Determine the (x, y) coordinate at the center of the cell enclosing the given text.  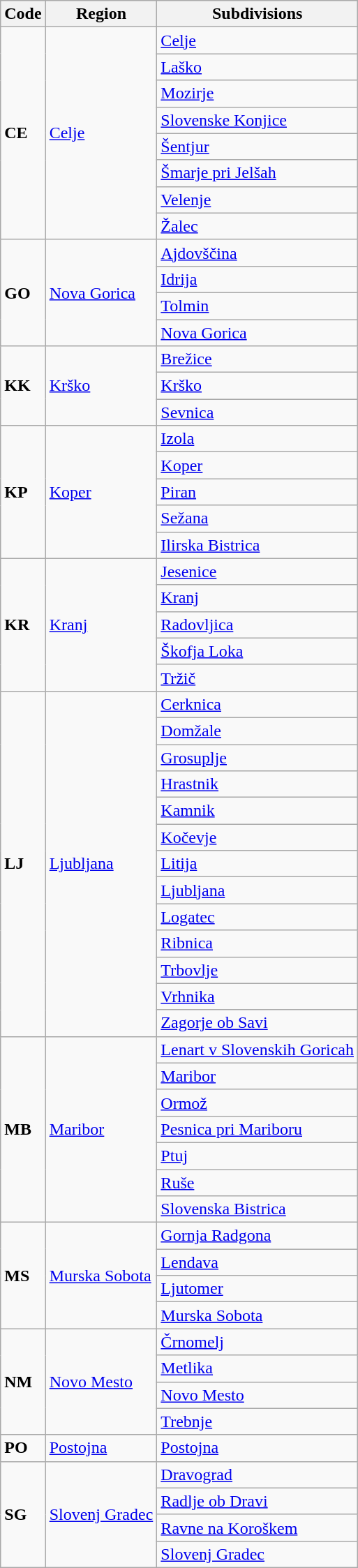
Žalec (258, 226)
Ptuj (258, 1156)
Litija (258, 864)
Sevnica (258, 412)
Vrhnika (258, 996)
Ribnica (258, 943)
Dravograd (258, 1474)
MB (23, 1129)
MS (23, 1276)
Ljutomer (258, 1289)
Metlika (258, 1368)
KR (23, 625)
GO (23, 292)
Ruše (258, 1183)
Šentjur (258, 147)
Laško (258, 67)
LJ (23, 864)
Subdivisions (258, 14)
Ajdovščina (258, 253)
PO (23, 1448)
Radlje ob Dravi (258, 1501)
Trebnje (258, 1421)
Pesnica pri Mariboru (258, 1129)
Izola (258, 439)
Lendava (258, 1262)
Škofja Loka (258, 651)
Mozirje (258, 94)
Kamnik (258, 811)
Trbovlje (258, 970)
Slovenske Konjice (258, 120)
Region (101, 14)
Grosuplje (258, 757)
Radovljica (258, 625)
Brežice (258, 359)
Gornja Radgona (258, 1236)
Hrastnik (258, 784)
Piran (258, 492)
Slovenska Bistrica (258, 1209)
Sežana (258, 518)
Tolmin (258, 306)
Jesenice (258, 572)
Ormož (258, 1103)
Kočevje (258, 837)
Logatec (258, 917)
Zagorje ob Savi (258, 1023)
CE (23, 133)
Code (23, 14)
Idrija (258, 279)
Lenart v Slovenskih Goricah (258, 1050)
Cerknica (258, 704)
Šmarje pri Jelšah (258, 173)
Ravne na Koroškem (258, 1528)
Velenje (258, 200)
KK (23, 386)
NM (23, 1382)
SG (23, 1514)
KP (23, 492)
Domžale (258, 731)
Črnomelj (258, 1342)
Tržič (258, 678)
Ilirska Bistrica (258, 545)
